From the cell containing the given text, extract its center point as (x, y) coordinate. 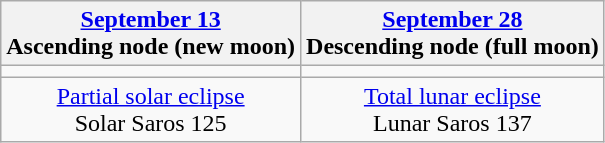
September 13Ascending node (new moon) (151, 34)
Partial solar eclipseSolar Saros 125 (151, 110)
September 28Descending node (full moon) (453, 34)
Total lunar eclipseLunar Saros 137 (453, 110)
